Extract the [x, y] coordinate from the center of the cell holding the provided text.  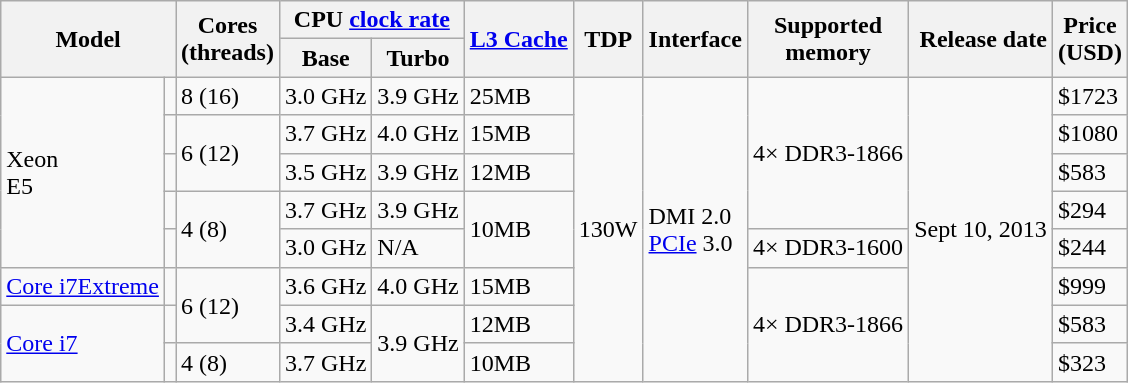
$244 [1090, 248]
3.5 GHz [325, 172]
$999 [1090, 286]
Interface [695, 39]
$1723 [1090, 96]
Cores(threads) [228, 39]
Supportedmemory [828, 39]
Base [325, 58]
CPU clock rate [372, 20]
Turbo [418, 58]
3.4 GHz [325, 324]
XeonE5 [83, 172]
TDP [608, 39]
25MB [518, 96]
Model [88, 39]
3.6 GHz [325, 286]
Core i7 [83, 343]
4× DDR3-1600 [828, 248]
N/A [418, 248]
Release date [981, 39]
$1080 [1090, 134]
Price(USD) [1090, 39]
DMI 2.0PCIe 3.0 [695, 229]
Core i7Extreme [83, 286]
Sept 10, 2013 [981, 229]
130W [608, 229]
L3 Cache [518, 39]
$294 [1090, 210]
8 (16) [228, 96]
$323 [1090, 362]
